Locate the cell with the specified text and output its (X, Y) center coordinate. 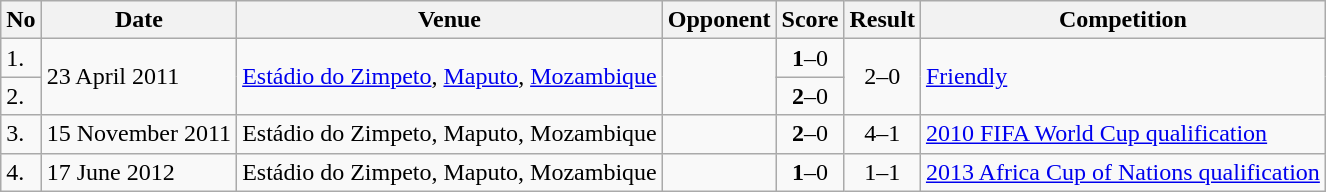
23 April 2011 (138, 77)
2010 FIFA World Cup qualification (1122, 134)
Result (882, 20)
Score (810, 20)
1–1 (882, 172)
2013 Africa Cup of Nations qualification (1122, 172)
3. (21, 134)
Date (138, 20)
1. (21, 58)
4–1 (882, 134)
Friendly (1122, 77)
17 June 2012 (138, 172)
2. (21, 96)
Opponent (719, 20)
No (21, 20)
Competition (1122, 20)
15 November 2011 (138, 134)
Venue (450, 20)
4. (21, 172)
